Determine the [x, y] coordinate at the center of the cell enclosing the given text.  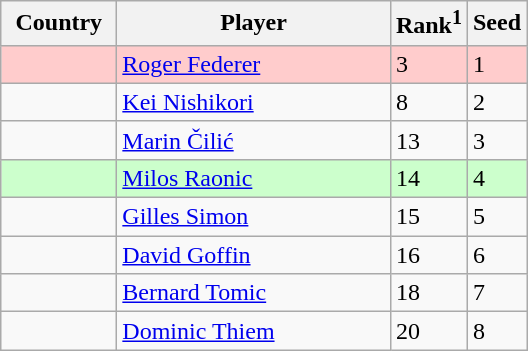
Seed [496, 24]
David Goffin [254, 255]
Milos Raonic [254, 178]
2 [496, 102]
Marin Čilić [254, 140]
Dominic Thiem [254, 331]
16 [428, 255]
5 [496, 217]
18 [428, 293]
15 [428, 217]
Roger Federer [254, 64]
1 [496, 64]
6 [496, 255]
Kei Nishikori [254, 102]
Gilles Simon [254, 217]
Rank1 [428, 24]
20 [428, 331]
Player [254, 24]
13 [428, 140]
14 [428, 178]
Bernard Tomic [254, 293]
4 [496, 178]
7 [496, 293]
Country [59, 24]
